Return the (x, y) coordinate for the center point of the cell that contains the specified text.  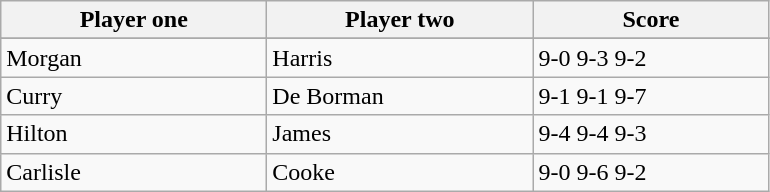
Carlisle (134, 172)
Player two (400, 20)
Hilton (134, 134)
Score (651, 20)
Player one (134, 20)
9-4 9-4 9-3 (651, 134)
9-0 9-6 9-2 (651, 172)
Harris (400, 58)
9-1 9-1 9-7 (651, 96)
Morgan (134, 58)
Cooke (400, 172)
De Borman (400, 96)
Curry (134, 96)
9-0 9-3 9-2 (651, 58)
James (400, 134)
